Pinpoint the cell where the given text exists, returning its [x, y] midpoint coordinate. 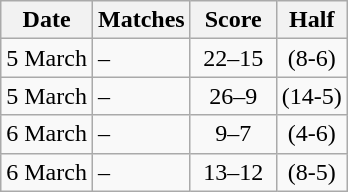
Half [312, 20]
(4-6) [312, 134]
26–9 [233, 96]
13–12 [233, 172]
Matches [141, 20]
(8-5) [312, 172]
Score [233, 20]
22–15 [233, 58]
(14-5) [312, 96]
(8-6) [312, 58]
Date [47, 20]
9–7 [233, 134]
